Locate the cell with the specified text and output its (X, Y) center coordinate. 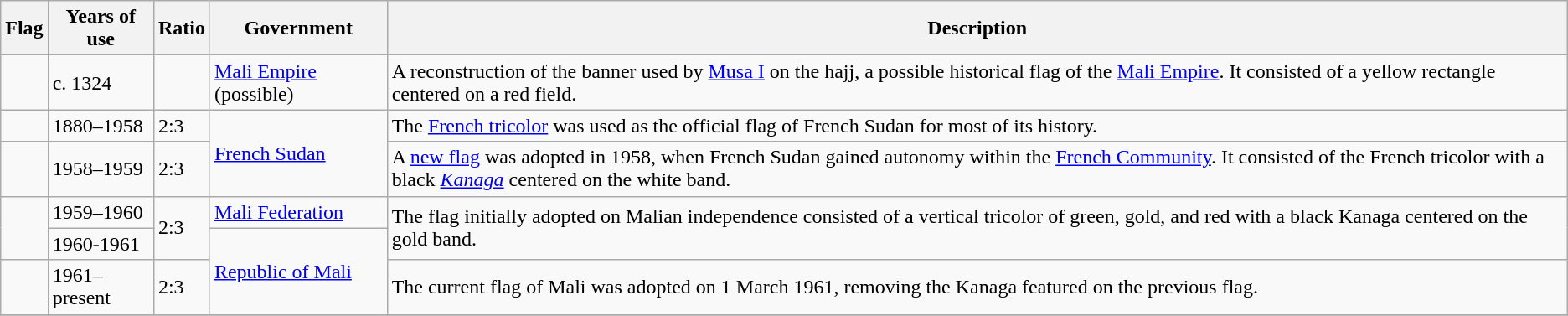
1880–1958 (101, 126)
Mali Federation (298, 212)
Flag (24, 28)
c. 1324 (101, 82)
Ratio (181, 28)
Republic of Mali (298, 272)
1961–present (101, 287)
Government (298, 28)
The current flag of Mali was adopted on 1 March 1961, removing the Kanaga featured on the previous flag. (977, 287)
The French tricolor was used as the official flag of French Sudan for most of its history. (977, 126)
1960-1961 (101, 244)
French Sudan (298, 153)
Description (977, 28)
1958–1959 (101, 169)
Mali Empire (possible) (298, 82)
Years of use (101, 28)
1959–1960 (101, 212)
